Locate the cell with the specified text and output its [X, Y] center coordinate. 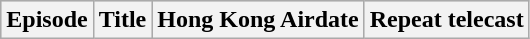
Repeat telecast [446, 20]
Episode [47, 20]
Title [122, 20]
Hong Kong Airdate [258, 20]
